Capture the cell that displays the provided text and extract its (x, y) central coordinate. 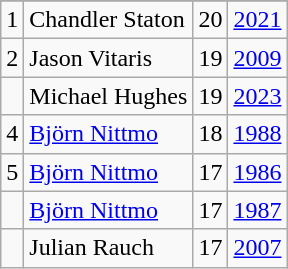
Chandler Staton (108, 20)
Julian Rauch (108, 248)
1987 (258, 210)
4 (12, 134)
2009 (258, 58)
2 (12, 58)
1 (12, 20)
2021 (258, 20)
1988 (258, 134)
2007 (258, 248)
18 (210, 134)
1986 (258, 172)
20 (210, 20)
Jason Vitaris (108, 58)
2023 (258, 96)
5 (12, 172)
Michael Hughes (108, 96)
